Locate the cell with the specified text and output its (x, y) center coordinate. 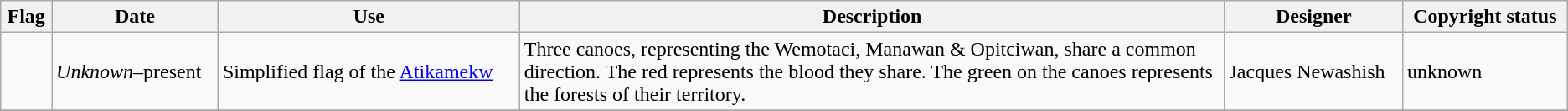
Jacques Newashish (1313, 71)
Copyright status (1484, 17)
Flag (27, 17)
Description (872, 17)
Use (369, 17)
unknown (1484, 71)
Date (136, 17)
Simplified flag of the Atikamekw (369, 71)
Unknown–present (136, 71)
Designer (1313, 17)
